Locate the cell with the specified text and output its (x, y) center coordinate. 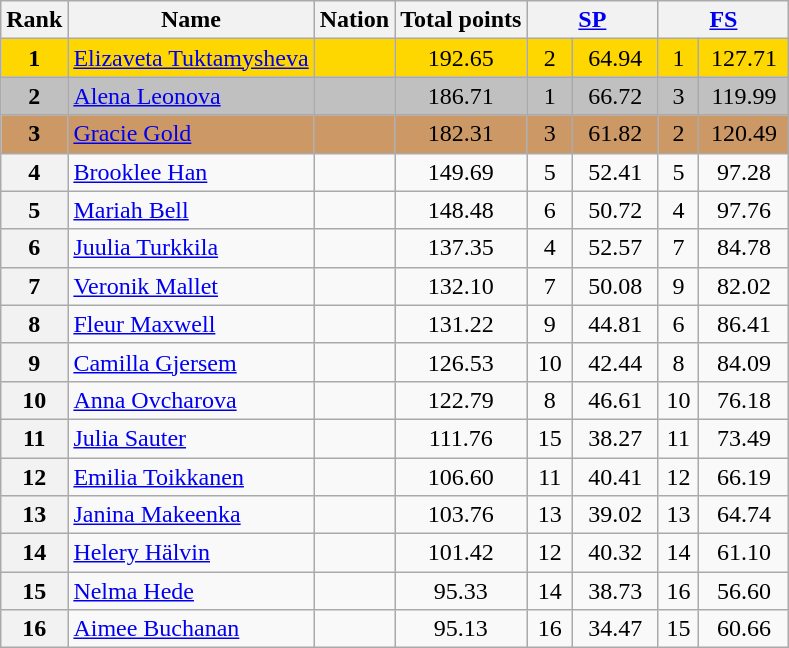
95.13 (461, 629)
Brooklee Han (191, 172)
132.10 (461, 286)
73.49 (744, 438)
42.44 (616, 362)
127.71 (744, 58)
50.72 (616, 210)
Total points (461, 20)
40.32 (616, 553)
120.49 (744, 134)
Helery Hälvin (191, 553)
Camilla Gjersem (191, 362)
SP (592, 20)
Name (191, 20)
52.57 (616, 248)
182.31 (461, 134)
Gracie Gold (191, 134)
Janina Makeenka (191, 515)
Juulia Turkkila (191, 248)
Mariah Bell (191, 210)
44.81 (616, 324)
119.99 (744, 96)
Nation (354, 20)
64.94 (616, 58)
52.41 (616, 172)
97.28 (744, 172)
126.53 (461, 362)
66.72 (616, 96)
137.35 (461, 248)
40.41 (616, 477)
Veronik Mallet (191, 286)
Rank (34, 20)
82.02 (744, 286)
38.73 (616, 591)
149.69 (461, 172)
60.66 (744, 629)
Julia Sauter (191, 438)
131.22 (461, 324)
95.33 (461, 591)
84.78 (744, 248)
Nelma Hede (191, 591)
50.08 (616, 286)
76.18 (744, 400)
86.41 (744, 324)
Anna Ovcharova (191, 400)
FS (724, 20)
97.76 (744, 210)
56.60 (744, 591)
186.71 (461, 96)
38.27 (616, 438)
Elizaveta Tuktamysheva (191, 58)
66.19 (744, 477)
84.09 (744, 362)
61.82 (616, 134)
192.65 (461, 58)
111.76 (461, 438)
Emilia Toikkanen (191, 477)
Alena Leonova (191, 96)
101.42 (461, 553)
148.48 (461, 210)
122.79 (461, 400)
34.47 (616, 629)
39.02 (616, 515)
103.76 (461, 515)
106.60 (461, 477)
64.74 (744, 515)
61.10 (744, 553)
46.61 (616, 400)
Fleur Maxwell (191, 324)
Aimee Buchanan (191, 629)
